Return the (X, Y) coordinate for the center point of the cell that contains the specified text.  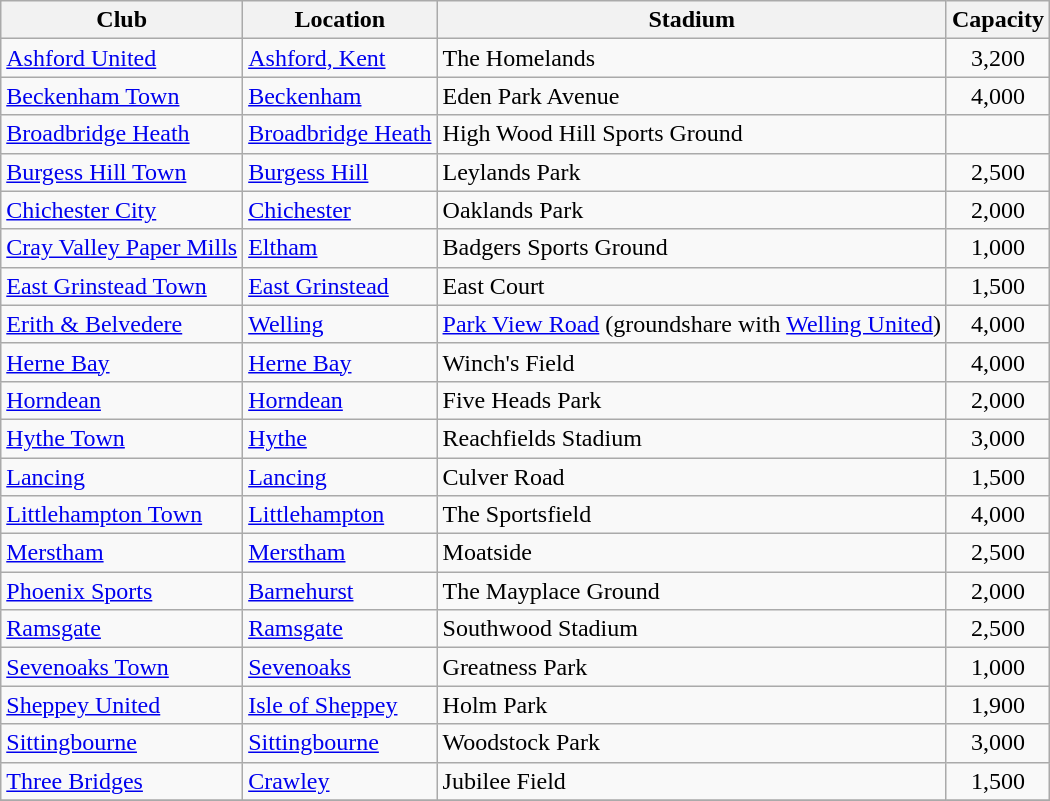
Leylands Park (692, 172)
East Court (692, 286)
Culver Road (692, 477)
Winch's Field (692, 362)
Ashford United (122, 58)
1,900 (998, 705)
The Sportsfield (692, 515)
Southwood Stadium (692, 629)
Welling (340, 324)
Crawley (340, 781)
Isle of Sheppey (340, 705)
Eden Park Avenue (692, 96)
Badgers Sports Ground (692, 248)
Capacity (998, 20)
East Grinstead Town (122, 286)
Moatside (692, 553)
Erith & Belvedere (122, 324)
Oaklands Park (692, 210)
Chichester City (122, 210)
Littlehampton (340, 515)
Eltham (340, 248)
Three Bridges (122, 781)
Club (122, 20)
Woodstock Park (692, 743)
3,200 (998, 58)
The Mayplace Ground (692, 591)
Stadium (692, 20)
Chichester (340, 210)
Sevenoaks Town (122, 667)
Barnehurst (340, 591)
Jubilee Field (692, 781)
East Grinstead (340, 286)
Beckenham (340, 96)
The Homelands (692, 58)
Ashford, Kent (340, 58)
Littlehampton Town (122, 515)
Park View Road (groundshare with Welling United) (692, 324)
Burgess Hill Town (122, 172)
Hythe Town (122, 438)
Beckenham Town (122, 96)
Greatness Park (692, 667)
Hythe (340, 438)
Sheppey United (122, 705)
Location (340, 20)
Burgess Hill (340, 172)
Cray Valley Paper Mills (122, 248)
Holm Park (692, 705)
Five Heads Park (692, 400)
Reachfields Stadium (692, 438)
Phoenix Sports (122, 591)
High Wood Hill Sports Ground (692, 134)
Sevenoaks (340, 667)
